Identify which cell holds the provided text, then report its (X, Y) central coordinate. 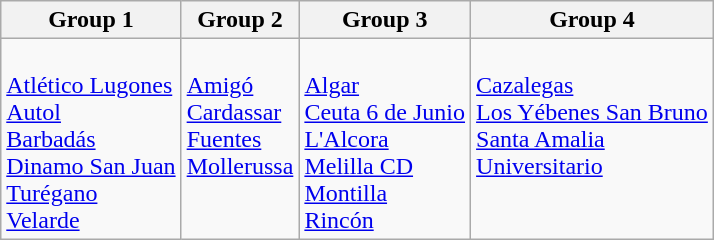
Group 4 (592, 20)
Algar Ceuta 6 de Junio L'Alcora Melilla CD Montilla Rincón (385, 139)
Amigó Cardassar Fuentes Mollerussa (240, 139)
Atlético Lugones Autol Barbadás Dinamo San Juan Turégano Velarde (91, 139)
Cazalegas Los Yébenes San Bruno Santa Amalia Universitario (592, 139)
Group 2 (240, 20)
Group 3 (385, 20)
Group 1 (91, 20)
